Identify which cell holds the provided text, then report its (X, Y) central coordinate. 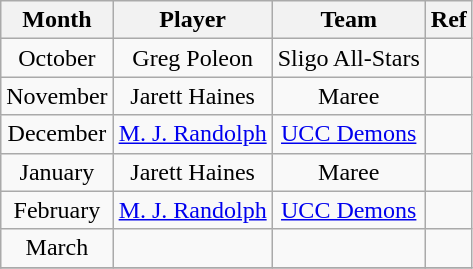
November (57, 96)
October (57, 58)
Greg Poleon (192, 58)
February (57, 210)
Player (192, 20)
Sligo All-Stars (348, 58)
Team (348, 20)
December (57, 134)
Month (57, 20)
March (57, 248)
January (57, 172)
Ref (448, 20)
